Return the (x, y) coordinate for the center point of the cell that contains the specified text.  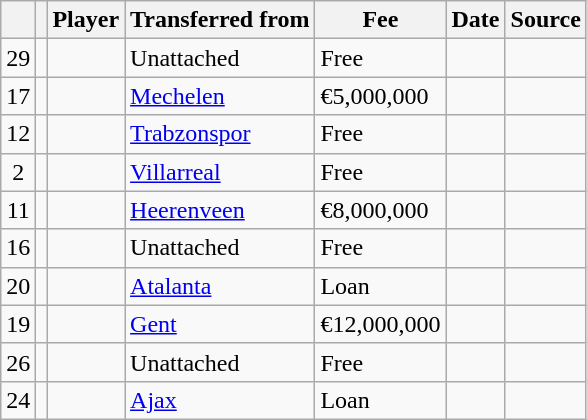
20 (18, 286)
29 (18, 58)
12 (18, 134)
26 (18, 362)
Gent (220, 324)
19 (18, 324)
Trabzonspor (220, 134)
Date (476, 20)
Source (546, 20)
Heerenveen (220, 210)
Atalanta (220, 286)
16 (18, 248)
Villarreal (220, 172)
Ajax (220, 400)
Mechelen (220, 96)
2 (18, 172)
17 (18, 96)
24 (18, 400)
Fee (380, 20)
Transferred from (220, 20)
€5,000,000 (380, 96)
11 (18, 210)
Player (86, 20)
€12,000,000 (380, 324)
€8,000,000 (380, 210)
